Return the (x, y) coordinate for the center point of the cell that contains the specified text.  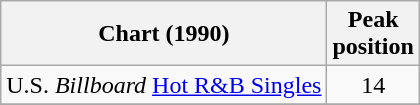
Peakposition (373, 34)
14 (373, 85)
U.S. Billboard Hot R&B Singles (164, 85)
Chart (1990) (164, 34)
